Search for the cell housing the specified text and yield its (X, Y) center coordinate. 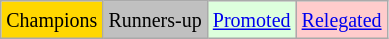
Relegated (342, 20)
Runners-up (155, 20)
Promoted (252, 20)
Champions (52, 20)
